Return the (X, Y) coordinate for the center point of the cell that contains the specified text.  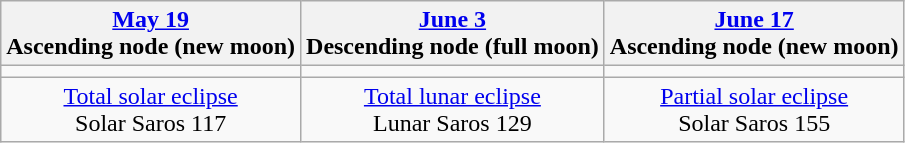
Total lunar eclipseLunar Saros 129 (453, 110)
May 19Ascending node (new moon) (151, 34)
Total solar eclipseSolar Saros 117 (151, 110)
June 17Ascending node (new moon) (754, 34)
June 3Descending node (full moon) (453, 34)
Partial solar eclipseSolar Saros 155 (754, 110)
